Search for the cell housing the specified text and yield its [x, y] center coordinate. 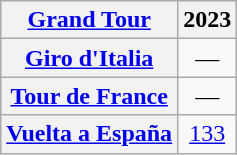
Tour de France [90, 96]
Vuelta a España [90, 134]
133 [208, 134]
2023 [208, 20]
Giro d'Italia [90, 58]
Grand Tour [90, 20]
